Determine the (x, y) coordinate at the center of the cell enclosing the given text.  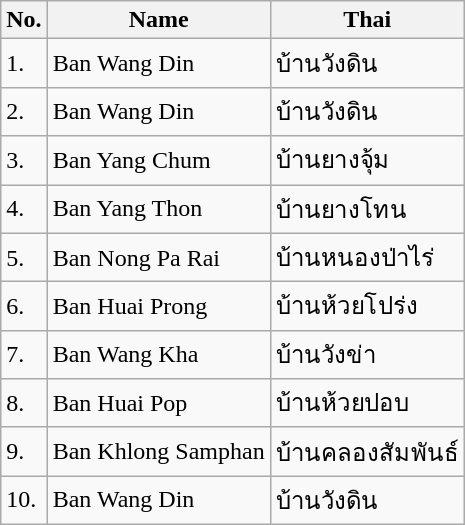
7. (24, 354)
บ้านคลองสัมพันธ์ (367, 452)
Ban Yang Thon (158, 208)
10. (24, 500)
บ้านห้วยปอบ (367, 404)
บ้านห้วยโปร่ง (367, 306)
บ้านยางจุ้ม (367, 160)
Ban Khlong Samphan (158, 452)
Thai (367, 20)
5. (24, 258)
Ban Huai Prong (158, 306)
บ้านยางโทน (367, 208)
บ้านหนองป่าไร่ (367, 258)
No. (24, 20)
บ้านวังข่า (367, 354)
8. (24, 404)
4. (24, 208)
Ban Huai Pop (158, 404)
3. (24, 160)
Ban Yang Chum (158, 160)
2. (24, 112)
Name (158, 20)
1. (24, 64)
6. (24, 306)
9. (24, 452)
Ban Wang Kha (158, 354)
Ban Nong Pa Rai (158, 258)
